Scan for the cell matching the given text and deliver its (x, y) coordinate at center. 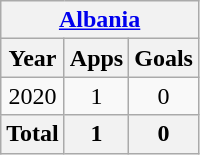
Total (33, 134)
2020 (33, 96)
Apps (96, 58)
Goals (164, 58)
Albania (100, 20)
Year (33, 58)
